Extract the (x, y) coordinate from the center of the cell holding the provided text.  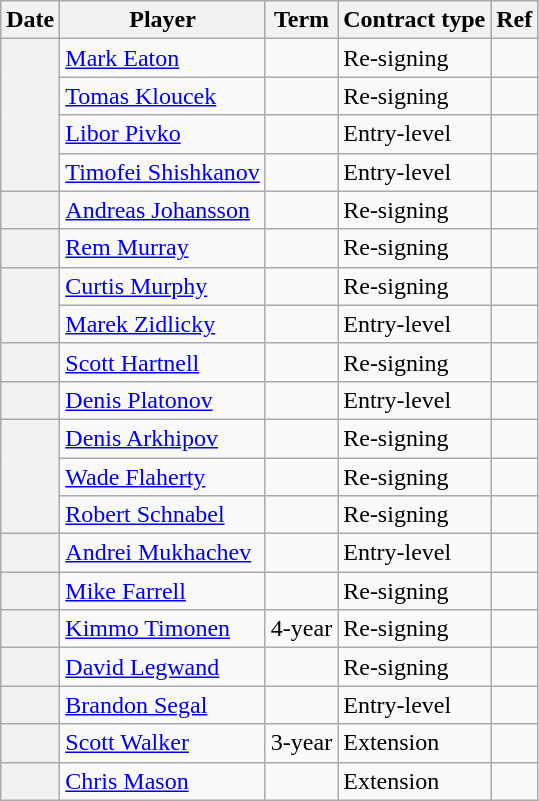
Contract type (414, 20)
Denis Arkhipov (163, 438)
Marek Zidlicky (163, 324)
Rem Murray (163, 248)
David Legwand (163, 667)
4-year (301, 629)
Mike Farrell (163, 591)
Scott Walker (163, 743)
Ref (514, 20)
Tomas Kloucek (163, 96)
Brandon Segal (163, 705)
3-year (301, 743)
Timofei Shishkanov (163, 172)
Andreas Johansson (163, 210)
Libor Pivko (163, 134)
Chris Mason (163, 781)
Robert Schnabel (163, 515)
Term (301, 20)
Curtis Murphy (163, 286)
Wade Flaherty (163, 477)
Andrei Mukhachev (163, 553)
Denis Platonov (163, 400)
Kimmo Timonen (163, 629)
Mark Eaton (163, 58)
Date (30, 20)
Scott Hartnell (163, 362)
Player (163, 20)
